Capture the cell that displays the provided text and extract its (x, y) central coordinate. 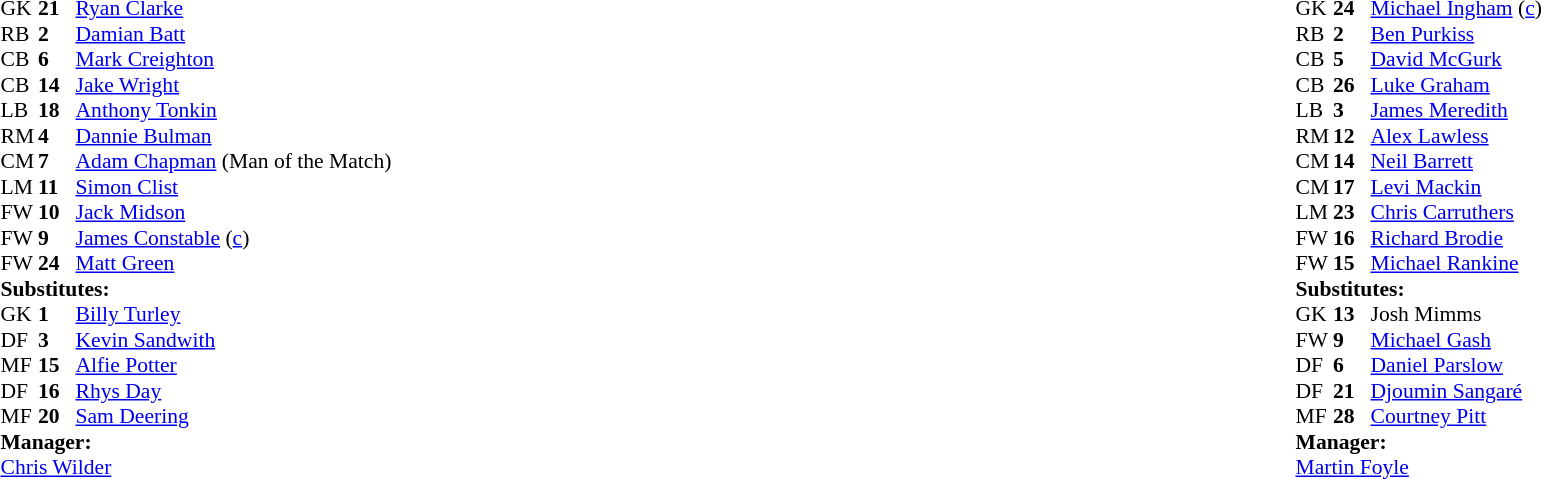
Substitutes: (196, 289)
James Constable (c) (234, 238)
Adam Chapman (Man of the Match) (234, 161)
Dannie Bulman (234, 136)
24 (57, 263)
12 (1352, 136)
Damian Batt (234, 34)
5 (1352, 59)
10 (57, 213)
Anthony Tonkin (234, 111)
Jake Wright (234, 85)
28 (1352, 417)
Billy Turley (234, 315)
11 (57, 187)
Kevin Sandwith (234, 340)
1 (57, 315)
17 (1352, 187)
Jack Midson (234, 213)
21 (1352, 391)
7 (57, 161)
18 (57, 111)
Simon Clist (234, 187)
13 (1352, 315)
Sam Deering (234, 417)
Alfie Potter (234, 365)
26 (1352, 85)
Matt Green (234, 263)
20 (57, 417)
4 (57, 136)
23 (1352, 213)
Manager: (196, 442)
Mark Creighton (234, 59)
Rhys Day (234, 391)
